Return the [x, y] coordinate for the center point of the cell that contains the specified text.  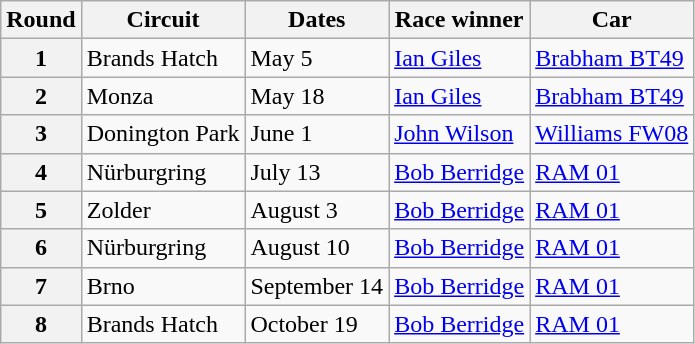
6 [41, 248]
Car [612, 20]
5 [41, 210]
Brno [163, 286]
7 [41, 286]
John Wilson [460, 134]
July 13 [317, 172]
Zolder [163, 210]
August 10 [317, 248]
October 19 [317, 324]
8 [41, 324]
September 14 [317, 286]
August 3 [317, 210]
2 [41, 96]
1 [41, 58]
Monza [163, 96]
May 18 [317, 96]
May 5 [317, 58]
Race winner [460, 20]
4 [41, 172]
Circuit [163, 20]
Donington Park [163, 134]
Williams FW08 [612, 134]
Round [41, 20]
3 [41, 134]
Dates [317, 20]
June 1 [317, 134]
